Return (x, y) of the center of cell containing provided text 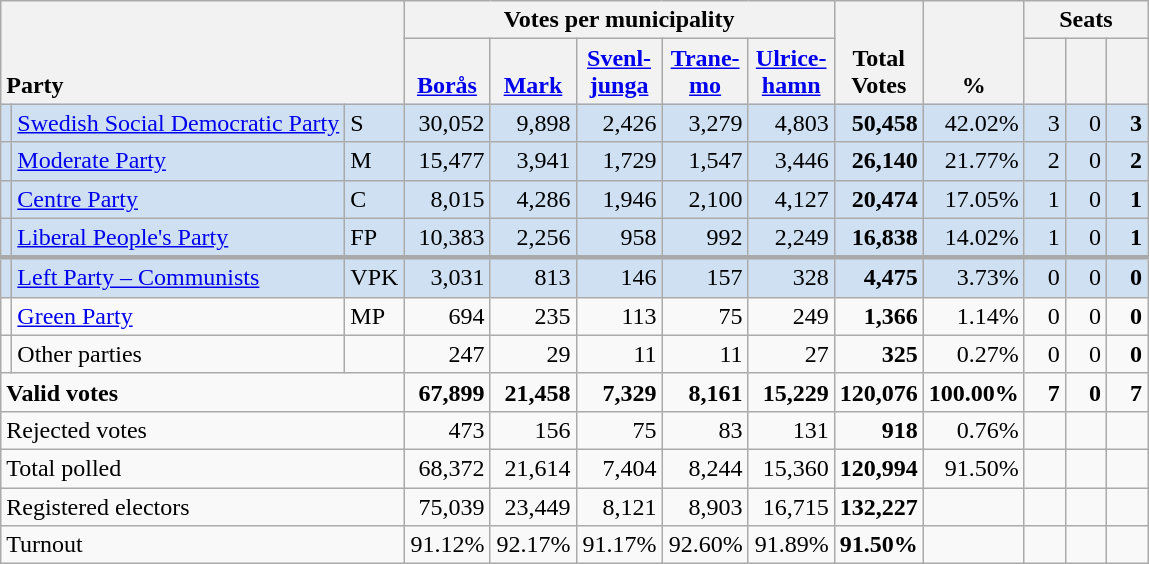
Centre Party (178, 199)
10,383 (447, 238)
Total Votes (878, 52)
131 (791, 430)
MP (374, 316)
4,127 (791, 199)
23,449 (533, 507)
75,039 (447, 507)
157 (705, 278)
3,279 (705, 123)
4,475 (878, 278)
26,140 (878, 161)
132,227 (878, 507)
247 (447, 354)
Left Party – Communists (178, 278)
M (374, 161)
2,256 (533, 238)
Trane- mo (705, 72)
249 (791, 316)
3,446 (791, 161)
15,360 (791, 468)
42.02% (974, 123)
Liberal People's Party (178, 238)
235 (533, 316)
Party (202, 52)
813 (533, 278)
4,803 (791, 123)
9,898 (533, 123)
958 (619, 238)
1,547 (705, 161)
0.76% (974, 430)
21,458 (533, 392)
473 (447, 430)
16,838 (878, 238)
992 (705, 238)
91.89% (791, 545)
1,366 (878, 316)
67,899 (447, 392)
Rejected votes (202, 430)
Borås (447, 72)
Registered electors (202, 507)
% (974, 52)
7,404 (619, 468)
3,031 (447, 278)
91.12% (447, 545)
2,426 (619, 123)
Svenl- junga (619, 72)
694 (447, 316)
S (374, 123)
113 (619, 316)
91.17% (619, 545)
Total polled (202, 468)
16,715 (791, 507)
68,372 (447, 468)
918 (878, 430)
120,994 (878, 468)
156 (533, 430)
14.02% (974, 238)
Turnout (202, 545)
83 (705, 430)
15,477 (447, 161)
Ulrice- hamn (791, 72)
21,614 (533, 468)
1,946 (619, 199)
120,076 (878, 392)
8,903 (705, 507)
Mark (533, 72)
Seats (1086, 20)
VPK (374, 278)
8,015 (447, 199)
29 (533, 354)
15,229 (791, 392)
3.73% (974, 278)
Valid votes (202, 392)
27 (791, 354)
50,458 (878, 123)
FP (374, 238)
4,286 (533, 199)
8,121 (619, 507)
21.77% (974, 161)
30,052 (447, 123)
7,329 (619, 392)
2,249 (791, 238)
Votes per municipality (619, 20)
Moderate Party (178, 161)
1,729 (619, 161)
Other parties (178, 354)
1.14% (974, 316)
8,244 (705, 468)
325 (878, 354)
C (374, 199)
2,100 (705, 199)
0.27% (974, 354)
Swedish Social Democratic Party (178, 123)
3,941 (533, 161)
20,474 (878, 199)
92.60% (705, 545)
92.17% (533, 545)
146 (619, 278)
100.00% (974, 392)
8,161 (705, 392)
328 (791, 278)
17.05% (974, 199)
Green Party (178, 316)
